Determine the [X, Y] coordinate at the center of the cell enclosing the given text.  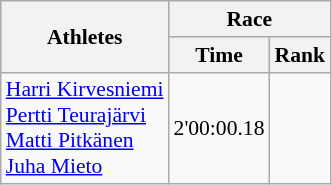
Race [250, 19]
Athletes [85, 36]
Harri KirvesniemiPertti TeurajärviMatti PitkänenJuha Mieto [85, 128]
2'00:00.18 [220, 128]
Time [220, 55]
Rank [300, 55]
